Output the [X, Y] coordinate of the center of the cell containing the given text.  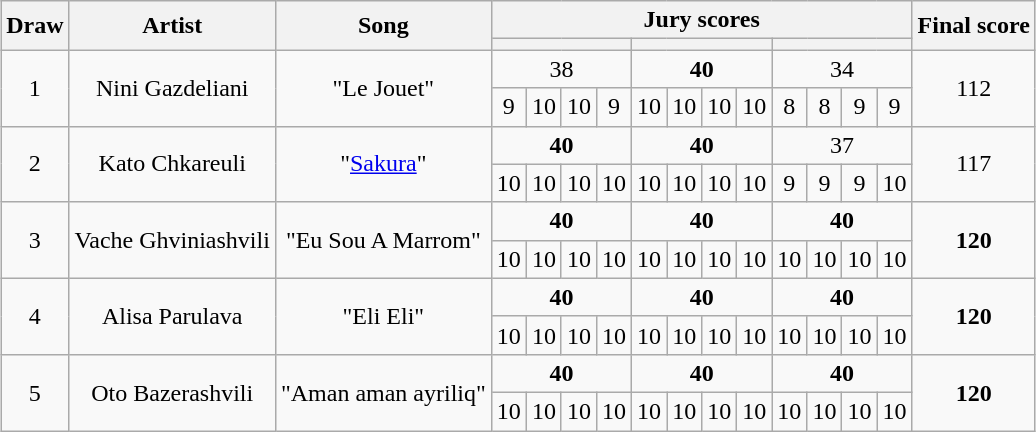
4 [35, 316]
"Aman aman ayriliq" [383, 392]
"Eu Sou A Marrom" [383, 240]
Final score [974, 26]
Nini Gazdeliani [172, 88]
Kato Chkareuli [172, 164]
38 [561, 69]
2 [35, 164]
37 [842, 145]
Alisa Parulava [172, 316]
117 [974, 164]
1 [35, 88]
Draw [35, 26]
34 [842, 69]
Oto Bazerashvili [172, 392]
112 [974, 88]
"Eli Eli" [383, 316]
Vache Ghviniashvili [172, 240]
Jury scores [702, 20]
3 [35, 240]
5 [35, 392]
"Sakura" [383, 164]
Song [383, 26]
Artist [172, 26]
"Le Jouet" [383, 88]
